Determine the (X, Y) coordinate at the center of the cell enclosing the given text.  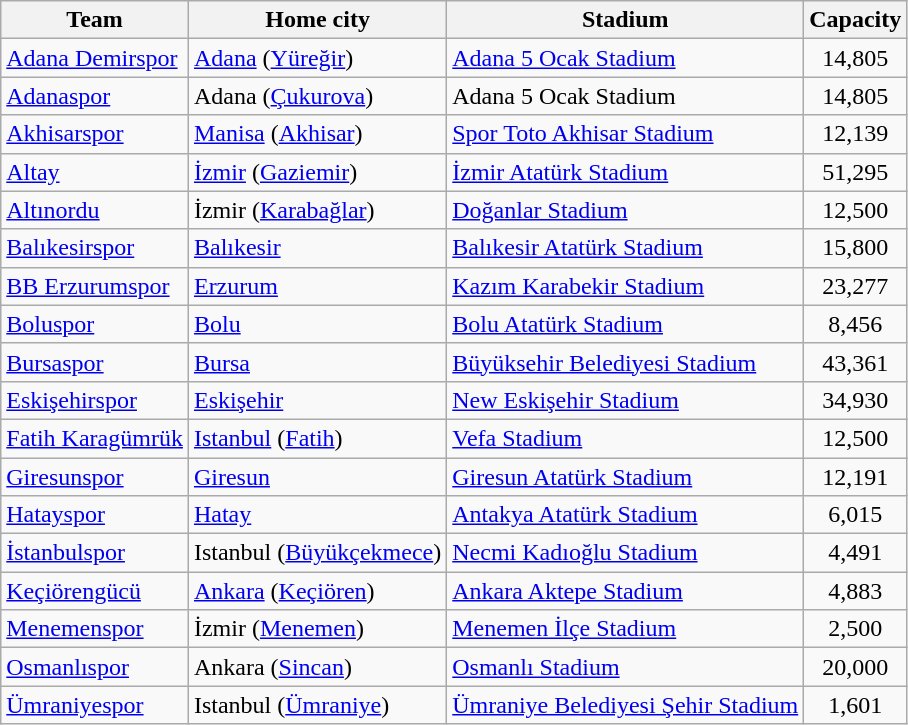
Home city (317, 20)
Altınordu (95, 210)
Büyüksehir Belediyesi Stadium (626, 362)
12,139 (856, 134)
Menemen İlçe Stadium (626, 629)
Adana (Yüreğir) (317, 58)
Osmanlıspor (95, 667)
Spor Toto Akhisar Stadium (626, 134)
Ümraniye Belediyesi Şehir Stadium (626, 705)
8,456 (856, 324)
Antakya Atatürk Stadium (626, 515)
Keçiörengücü (95, 591)
Ankara (Sincan) (317, 667)
Osmanlı Stadium (626, 667)
Vefa Stadium (626, 438)
Bursaspor (95, 362)
Adana (Çukurova) (317, 96)
Altay (95, 172)
İzmir (Karabağlar) (317, 210)
Manisa (Akhisar) (317, 134)
Doğanlar Stadium (626, 210)
34,930 (856, 400)
Giresunspor (95, 477)
Kazım Karabekir Stadium (626, 286)
Bolu Atatürk Stadium (626, 324)
4,491 (856, 553)
Ankara (Keçiören) (317, 591)
23,277 (856, 286)
Capacity (856, 20)
Erzurum (317, 286)
20,000 (856, 667)
Balıkesir (317, 248)
Eskişehir (317, 400)
Ankara Aktepe Stadium (626, 591)
43,361 (856, 362)
Fatih Karagümrük (95, 438)
Istanbul (Büyükçekmece) (317, 553)
Adana Demirspor (95, 58)
51,295 (856, 172)
Ümraniyespor (95, 705)
İstanbulspor (95, 553)
New Eskişehir Stadium (626, 400)
Stadium (626, 20)
Balıkesirspor (95, 248)
Menemenspor (95, 629)
Boluspor (95, 324)
Giresun Atatürk Stadium (626, 477)
İzmir (Gaziemir) (317, 172)
Bolu (317, 324)
Team (95, 20)
Hatay (317, 515)
Hatayspor (95, 515)
BB Erzurumspor (95, 286)
Eskişehirspor (95, 400)
Akhisarspor (95, 134)
6,015 (856, 515)
Giresun (317, 477)
12,191 (856, 477)
İzmir (Menemen) (317, 629)
Necmi Kadıoğlu Stadium (626, 553)
Istanbul (Fatih) (317, 438)
2,500 (856, 629)
Istanbul (Ümraniye) (317, 705)
Balıkesir Atatürk Stadium (626, 248)
4,883 (856, 591)
1,601 (856, 705)
Adanaspor (95, 96)
Bursa (317, 362)
15,800 (856, 248)
İzmir Atatürk Stadium (626, 172)
